Scan for the cell matching the given text and deliver its (X, Y) coordinate at center. 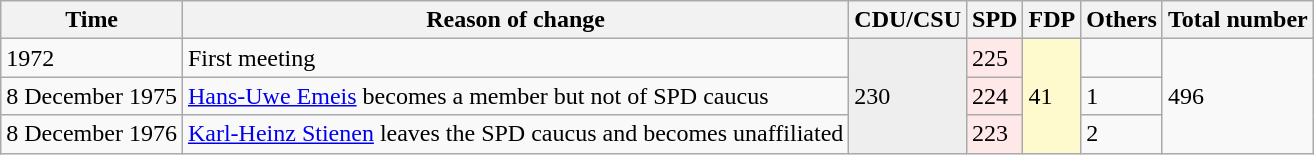
230 (908, 96)
First meeting (515, 58)
Reason of change (515, 20)
223 (995, 134)
41 (1052, 96)
Total number (1238, 20)
2 (1122, 134)
8 December 1975 (92, 96)
224 (995, 96)
CDU/CSU (908, 20)
Time (92, 20)
1 (1122, 96)
496 (1238, 96)
Karl-Heinz Stienen leaves the SPD caucus and becomes unaffiliated (515, 134)
SPD (995, 20)
225 (995, 58)
FDP (1052, 20)
8 December 1976 (92, 134)
Hans-Uwe Emeis becomes a member but not of SPD caucus (515, 96)
Others (1122, 20)
1972 (92, 58)
